Return [X, Y] of the center of cell containing provided text 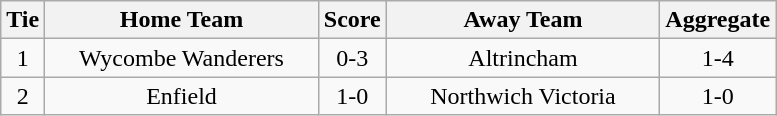
Altrincham [523, 58]
Wycombe Wanderers [182, 58]
2 [23, 96]
1-4 [718, 58]
Enfield [182, 96]
0-3 [352, 58]
Tie [23, 20]
Away Team [523, 20]
1 [23, 58]
Score [352, 20]
Northwich Victoria [523, 96]
Aggregate [718, 20]
Home Team [182, 20]
